For the text-containing cell, return its midpoint in (x, y) coordinate format. 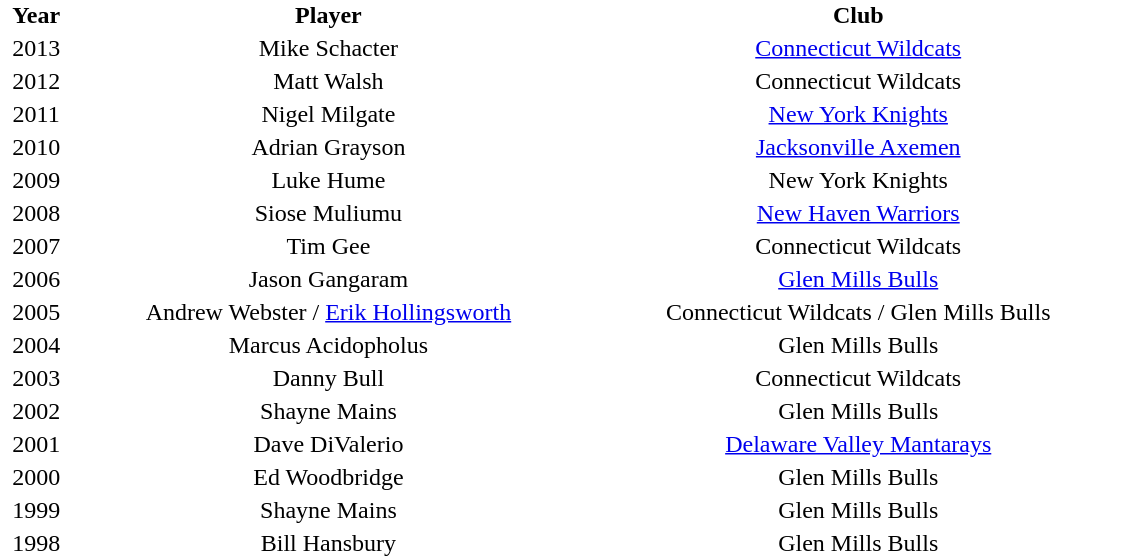
New Haven Warriors (858, 213)
Adrian Grayson (328, 147)
Jacksonville Axemen (858, 147)
2003 (36, 378)
2005 (36, 312)
Delaware Valley Mantarays (858, 444)
2004 (36, 345)
1999 (36, 510)
Danny Bull (328, 378)
Luke Hume (328, 180)
2000 (36, 477)
Matt Walsh (328, 81)
Nigel Milgate (328, 114)
2011 (36, 114)
1998 (36, 543)
Jason Gangaram (328, 279)
2006 (36, 279)
Mike Schacter (328, 48)
Siose Muliumu (328, 213)
2008 (36, 213)
2012 (36, 81)
Marcus Acidopholus (328, 345)
Player (328, 15)
Dave DiValerio (328, 444)
Andrew Webster / Erik Hollingsworth (328, 312)
2001 (36, 444)
2009 (36, 180)
Tim Gee (328, 246)
2013 (36, 48)
2007 (36, 246)
2002 (36, 411)
Year (36, 15)
Club (858, 15)
Ed Woodbridge (328, 477)
2010 (36, 147)
Connecticut Wildcats / Glen Mills Bulls (858, 312)
Bill Hansbury (328, 543)
